Provide the (x, y) coordinate of the cell's center where the given text is located.  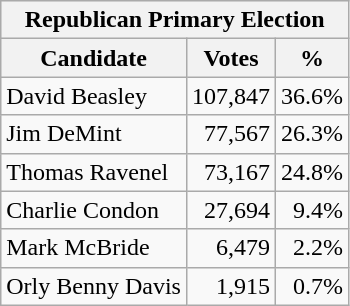
73,167 (230, 172)
26.3% (312, 134)
Republican Primary Election (175, 20)
David Beasley (94, 96)
2.2% (312, 248)
% (312, 58)
Jim DeMint (94, 134)
Thomas Ravenel (94, 172)
Candidate (94, 58)
36.6% (312, 96)
107,847 (230, 96)
24.8% (312, 172)
Votes (230, 58)
Charlie Condon (94, 210)
27,694 (230, 210)
77,567 (230, 134)
Orly Benny Davis (94, 286)
Mark McBride (94, 248)
9.4% (312, 210)
1,915 (230, 286)
6,479 (230, 248)
0.7% (312, 286)
